Return the (X, Y) coordinate for the center point of the cell that contains the specified text.  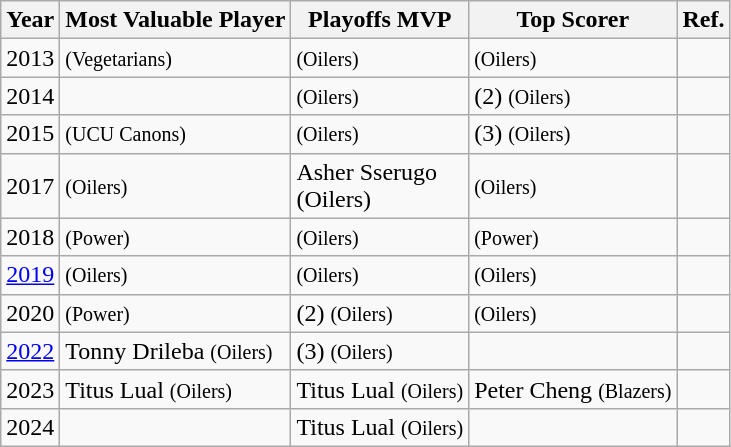
2017 (30, 186)
Top Scorer (573, 20)
Asher Sserugo(Oilers) (380, 186)
2014 (30, 96)
2020 (30, 313)
(Vegetarians) (176, 58)
2024 (30, 427)
2022 (30, 351)
Most Valuable Player (176, 20)
Peter Cheng (Blazers) (573, 389)
2023 (30, 389)
Ref. (704, 20)
2015 (30, 134)
2019 (30, 275)
Tonny Drileba (Oilers) (176, 351)
2013 (30, 58)
(UCU Canons) (176, 134)
Year (30, 20)
Playoffs MVP (380, 20)
2018 (30, 237)
